Extract the (X, Y) coordinate from the center of the cell holding the provided text.  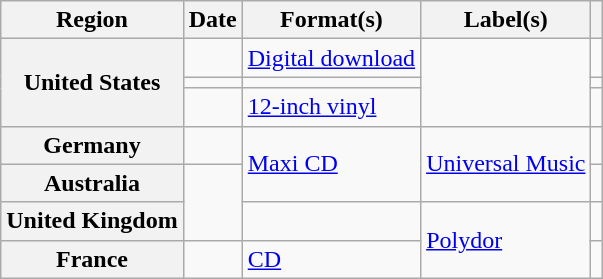
United Kingdom (92, 221)
12-inch vinyl (331, 107)
France (92, 259)
Region (92, 20)
Label(s) (506, 20)
Polydor (506, 240)
Universal Music (506, 164)
Australia (92, 183)
United States (92, 82)
Germany (92, 145)
Date (212, 20)
Format(s) (331, 20)
Digital download (331, 58)
Maxi CD (331, 164)
CD (331, 259)
